Search for the cell housing the specified text and yield its (x, y) center coordinate. 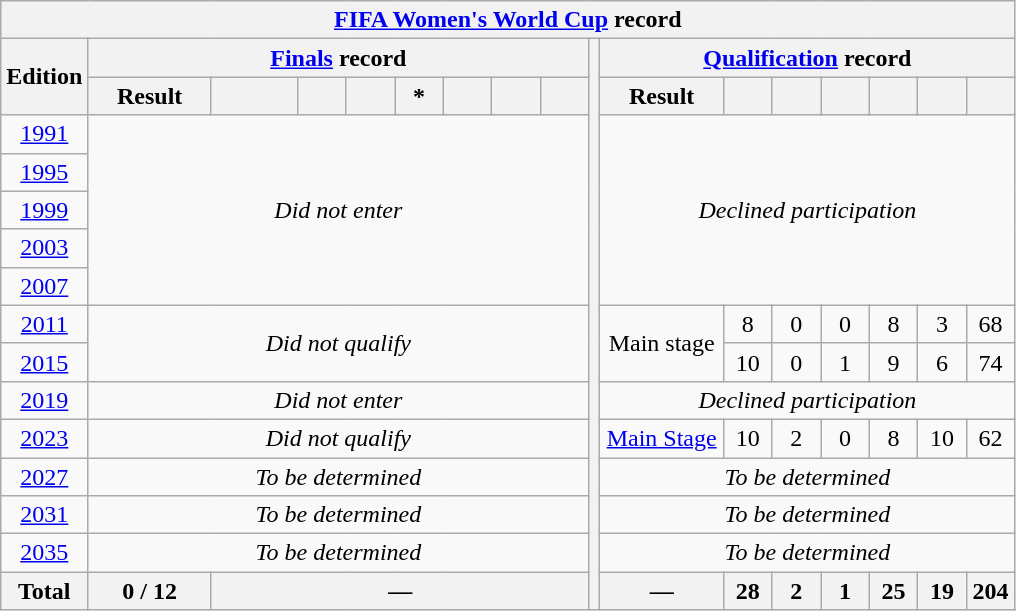
68 (990, 324)
2023 (44, 438)
2019 (44, 400)
* (420, 96)
28 (748, 591)
9 (894, 362)
2031 (44, 515)
Finals record (338, 58)
Qualification record (808, 58)
2035 (44, 553)
Main stage (662, 343)
74 (990, 362)
2027 (44, 477)
1999 (44, 210)
204 (990, 591)
2007 (44, 286)
Main Stage (662, 438)
2015 (44, 362)
62 (990, 438)
FIFA Women's World Cup record (508, 20)
19 (942, 591)
3 (942, 324)
2011 (44, 324)
2003 (44, 248)
1995 (44, 172)
25 (894, 591)
0 / 12 (150, 591)
1991 (44, 134)
6 (942, 362)
Total (44, 591)
Edition (44, 77)
